Provide the (X, Y) coordinate of the cell's center where the given text is located.  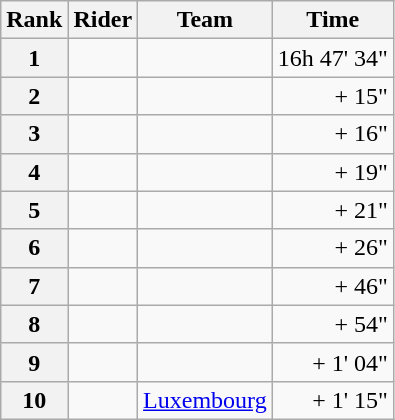
+ 46" (332, 286)
5 (34, 210)
7 (34, 286)
+ 26" (332, 248)
+ 21" (332, 210)
+ 54" (332, 324)
+ 1' 04" (332, 362)
16h 47' 34" (332, 58)
+ 15" (332, 96)
Rank (34, 20)
+ 16" (332, 134)
3 (34, 134)
Team (206, 20)
Rider (103, 20)
+ 1' 15" (332, 400)
9 (34, 362)
Luxembourg (206, 400)
1 (34, 58)
10 (34, 400)
2 (34, 96)
6 (34, 248)
8 (34, 324)
+ 19" (332, 172)
Time (332, 20)
4 (34, 172)
